Pinpoint the cell where the given text exists, returning its (X, Y) midpoint coordinate. 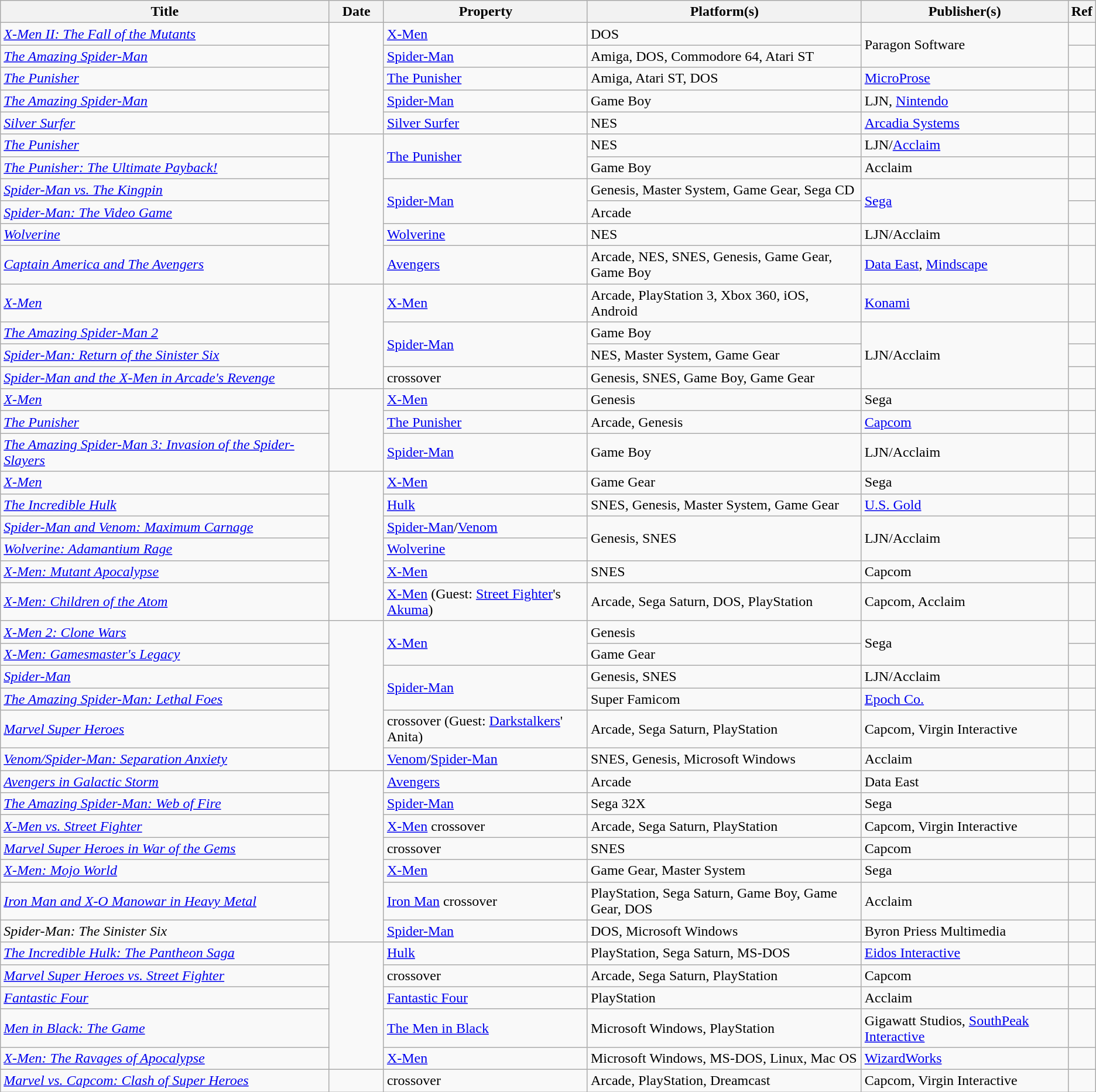
Game Gear, Master System (724, 871)
Arcade, Genesis (724, 422)
MicroProse (965, 78)
Venom/Spider-Man: Separation Anxiety (165, 759)
Spider-Man and the X-Men in Arcade's Revenge (165, 378)
The Amazing Spider-Man: Web of Fire (165, 804)
Spider-Man: The Video Game (165, 212)
X-Men: Gamesmaster's Legacy (165, 654)
Platform(s) (724, 12)
Amiga, DOS, Commodore 64, Atari ST (724, 56)
Date (357, 12)
LJN, Nintendo (965, 101)
Arcade, PlayStation, Dreamcast (724, 1080)
Avengers in Galactic Storm (165, 782)
Ref (1082, 12)
Data East (965, 782)
Amiga, Atari ST, DOS (724, 78)
Sega 32X (724, 804)
The Amazing Spider-Man 2 (165, 333)
Gigawatt Studios, SouthPeak Interactive (965, 1028)
Arcade, PlayStation 3, Xbox 360, iOS, Android (724, 302)
PlayStation (724, 998)
Spider-Man vs. The Kingpin (165, 190)
Spider-Man and Venom: Maximum Carnage (165, 527)
X-Men vs. Street Fighter (165, 826)
Microsoft Windows, PlayStation (724, 1028)
Byron Priess Multimedia (965, 931)
PlayStation, Sega Saturn, Game Boy, Game Gear, DOS (724, 901)
Marvel Super Heroes in War of the Gems (165, 848)
Marvel Super Heroes (165, 730)
Arcadia Systems (965, 123)
The Amazing Spider-Man: Lethal Foes (165, 699)
Arcade, NES, SNES, Genesis, Game Gear, Game Boy (724, 265)
X-Men II: The Fall of the Mutants (165, 34)
X-Men 2: Clone Wars (165, 632)
Capcom, Acclaim (965, 602)
Wolverine: Adamantium Rage (165, 549)
Iron Man and X-O Manowar in Heavy Metal (165, 901)
Property (485, 12)
SNES, Genesis, Master System, Game Gear (724, 505)
Super Famicom (724, 699)
Epoch Co. (965, 699)
DOS (724, 34)
Men in Black: The Game (165, 1028)
X-Men: Mutant Apocalypse (165, 571)
Publisher(s) (965, 12)
Spider-Man: The Sinister Six (165, 931)
Microsoft Windows, MS-DOS, Linux, Mac OS (724, 1058)
X-Men crossover (485, 826)
Title (165, 12)
Data East, Mindscape (965, 265)
SNES, Genesis, Microsoft Windows (724, 759)
The Amazing Spider-Man 3: Invasion of the Spider-Slayers (165, 452)
The Men in Black (485, 1028)
Iron Man crossover (485, 901)
X-Men (Guest: Street Fighter's Akuma) (485, 602)
PlayStation, Sega Saturn, MS-DOS (724, 953)
crossover (Guest: Darkstalkers' Anita) (485, 730)
Eidos Interactive (965, 953)
Konami (965, 302)
The Incredible Hulk: The Pantheon Saga (165, 953)
Venom/Spider-Man (485, 759)
Marvel vs. Capcom: Clash of Super Heroes (165, 1080)
Spider-Man: Return of the Sinister Six (165, 355)
The Punisher: The Ultimate Payback! (165, 167)
U.S. Gold (965, 505)
X-Men: The Ravages of Apocalypse (165, 1058)
X-Men: Children of the Atom (165, 602)
DOS, Microsoft Windows (724, 931)
Genesis, SNES, Game Boy, Game Gear (724, 378)
Paragon Software (965, 45)
NES, Master System, Game Gear (724, 355)
Spider-Man/Venom (485, 527)
Arcade, Sega Saturn, DOS, PlayStation (724, 602)
The Incredible Hulk (165, 505)
Marvel Super Heroes vs. Street Fighter (165, 975)
Captain America and The Avengers (165, 265)
WizardWorks (965, 1058)
Genesis, Master System, Game Gear, Sega CD (724, 190)
X-Men: Mojo World (165, 871)
